Provide the (X, Y) coordinate of the cell's center where the given text is located.  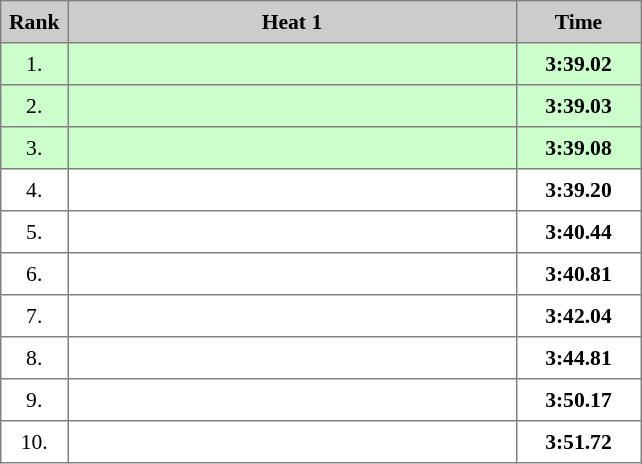
6. (34, 274)
1. (34, 64)
9. (34, 400)
3:39.20 (578, 190)
4. (34, 190)
3:39.08 (578, 148)
3:39.03 (578, 106)
3:50.17 (578, 400)
Rank (34, 22)
3. (34, 148)
3:51.72 (578, 442)
Heat 1 (292, 22)
3:39.02 (578, 64)
Time (578, 22)
3:40.44 (578, 232)
10. (34, 442)
2. (34, 106)
3:42.04 (578, 316)
8. (34, 358)
7. (34, 316)
3:44.81 (578, 358)
5. (34, 232)
3:40.81 (578, 274)
